Locate the cell with the specified text and output its [x, y] center coordinate. 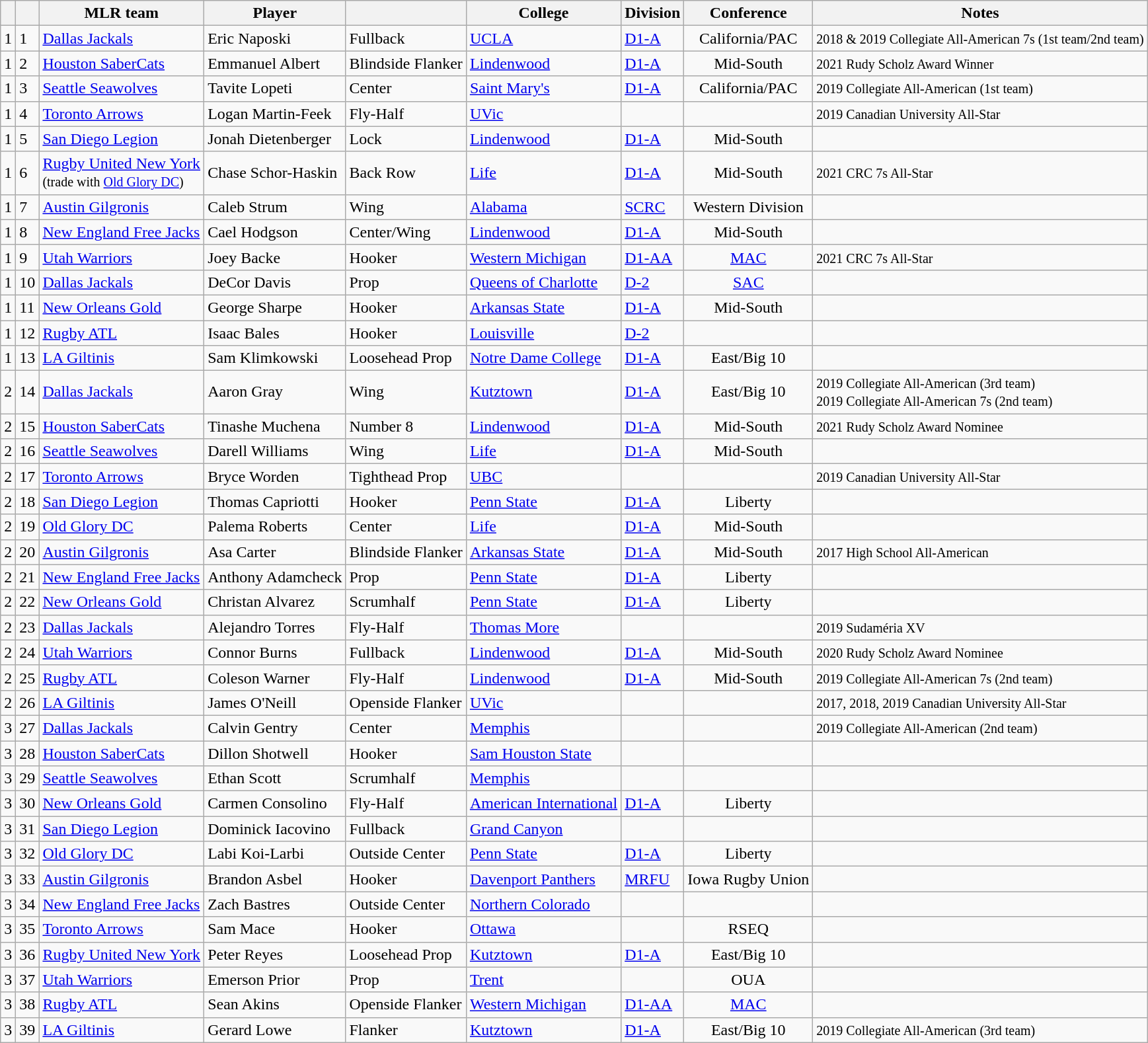
Isaac Bales [275, 332]
Rugby United New York [122, 954]
SAC [748, 282]
36 [28, 954]
UCLA [543, 38]
2021 Rudy Scholz Award Winner [980, 63]
29 [28, 779]
Tinashe Muchena [275, 426]
16 [28, 451]
Joey Backe [275, 257]
Iowa Rugby Union [748, 879]
6 [28, 173]
Northern Colorado [543, 904]
2019 Sudaméria XV [980, 627]
Player [275, 13]
20 [28, 552]
27 [28, 728]
Calvin Gentry [275, 728]
James O'Neill [275, 703]
34 [28, 904]
Tavite Lopeti [275, 89]
Connor Burns [275, 652]
12 [28, 332]
2019 Collegiate All-American 7s (2nd team) [980, 677]
14 [28, 393]
Bryce Worden [275, 477]
18 [28, 502]
Sam Houston State [543, 753]
Peter Reyes [275, 954]
Emmanuel Albert [275, 63]
8 [28, 232]
Lock [406, 139]
Brandon Asbel [275, 879]
Notre Dame College [543, 358]
Davenport Panthers [543, 879]
Queens of Charlotte [543, 282]
Center/Wing [406, 232]
Cael Hodgson [275, 232]
Back Row [406, 173]
2019 Collegiate All-American (1st team) [980, 89]
DeCor Davis [275, 282]
Trent [543, 980]
11 [28, 307]
23 [28, 627]
SCRC [653, 207]
Thomas More [543, 627]
Caleb Strum [275, 207]
Aaron Gray [275, 393]
7 [28, 207]
39 [28, 1030]
Flanker [406, 1030]
Logan Martin-Feek [275, 114]
Sean Akins [275, 1005]
Coleson Warner [275, 677]
Sam Mace [275, 929]
28 [28, 753]
31 [28, 829]
2021 Rudy Scholz Award Nominee [980, 426]
American International [543, 804]
Zach Bastres [275, 904]
2018 & 2019 Collegiate All-American 7s (1st team/2nd team) [980, 38]
Ottawa [543, 929]
15 [28, 426]
UBC [543, 477]
9 [28, 257]
5 [28, 139]
Dillon Shotwell [275, 753]
2020 Rudy Scholz Award Nominee [980, 652]
Darell Williams [275, 451]
17 [28, 477]
Jonah Dietenberger [275, 139]
2019 Collegiate All-American (2nd team) [980, 728]
George Sharpe [275, 307]
2017 High School All-American [980, 552]
Gerard Lowe [275, 1030]
Chase Schor-Haskin [275, 173]
Asa Carter [275, 552]
22 [28, 602]
4 [28, 114]
Tighthead Prop [406, 477]
Louisville [543, 332]
Number 8 [406, 426]
Palema Roberts [275, 527]
Saint Mary's [543, 89]
Dominick Iacovino [275, 829]
RSEQ [748, 929]
25 [28, 677]
College [543, 13]
Alejandro Torres [275, 627]
Labi Koi-Larbi [275, 854]
Christan Alvarez [275, 602]
Sam Klimkowski [275, 358]
35 [28, 929]
32 [28, 854]
Notes [980, 13]
Alabama [543, 207]
Conference [748, 13]
Rugby United New York (trade with Old Glory DC) [122, 173]
Thomas Capriotti [275, 502]
Anthony Adamcheck [275, 577]
MRFU [653, 879]
21 [28, 577]
Carmen Consolino [275, 804]
OUA [748, 980]
33 [28, 879]
13 [28, 358]
2017, 2018, 2019 Canadian University All-Star [980, 703]
Eric Naposki [275, 38]
MLR team [122, 13]
Ethan Scott [275, 779]
38 [28, 1005]
Western Division [748, 207]
10 [28, 282]
2019 Collegiate All-American (3rd team) 2019 Collegiate All-American 7s (2nd team) [980, 393]
24 [28, 652]
Division [653, 13]
Emerson Prior [275, 980]
26 [28, 703]
19 [28, 527]
2019 Collegiate All-American (3rd team) [980, 1030]
37 [28, 980]
Grand Canyon [543, 829]
30 [28, 804]
